Scan for the cell matching the given text and deliver its [X, Y] coordinate at center. 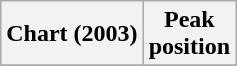
Chart (2003) [72, 34]
Peakposition [189, 34]
